Locate the cell with the specified text and output its (x, y) center coordinate. 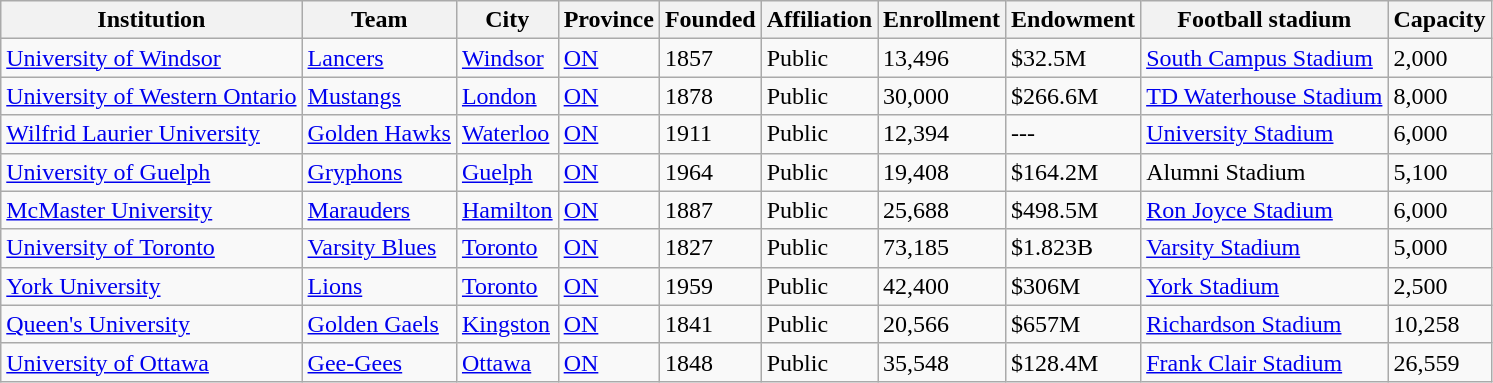
University of Toronto (152, 248)
2,500 (1440, 286)
$657M (1074, 324)
1911 (710, 134)
Football stadium (1264, 20)
$306M (1074, 286)
Capacity (1440, 20)
30,000 (942, 96)
Affiliation (819, 20)
13,496 (942, 58)
35,548 (942, 362)
Lancers (379, 58)
$498.5M (1074, 210)
South Campus Stadium (1264, 58)
8,000 (1440, 96)
Lions (379, 286)
Hamilton (507, 210)
Golden Hawks (379, 134)
Wilfrid Laurier University (152, 134)
Institution (152, 20)
73,185 (942, 248)
1878 (710, 96)
University of Guelph (152, 172)
$128.4M (1074, 362)
$32.5M (1074, 58)
Province (608, 20)
TD Waterhouse Stadium (1264, 96)
Golden Gaels (379, 324)
20,566 (942, 324)
London (507, 96)
10,258 (1440, 324)
York Stadium (1264, 286)
McMaster University (152, 210)
Windsor (507, 58)
5,000 (1440, 248)
Ron Joyce Stadium (1264, 210)
25,688 (942, 210)
1964 (710, 172)
Ottawa (507, 362)
12,394 (942, 134)
Founded (710, 20)
Guelph (507, 172)
Queen's University (152, 324)
Marauders (379, 210)
$1.823B (1074, 248)
Gee-Gees (379, 362)
City (507, 20)
42,400 (942, 286)
York University (152, 286)
University of Western Ontario (152, 96)
$164.2M (1074, 172)
26,559 (1440, 362)
19,408 (942, 172)
1887 (710, 210)
Endowment (1074, 20)
Frank Clair Stadium (1264, 362)
University of Windsor (152, 58)
Kingston (507, 324)
1827 (710, 248)
1857 (710, 58)
Mustangs (379, 96)
$266.6M (1074, 96)
Varsity Stadium (1264, 248)
1959 (710, 286)
Varsity Blues (379, 248)
1848 (710, 362)
Gryphons (379, 172)
Team (379, 20)
5,100 (1440, 172)
Richardson Stadium (1264, 324)
1841 (710, 324)
University of Ottawa (152, 362)
Enrollment (942, 20)
Waterloo (507, 134)
University Stadium (1264, 134)
--- (1074, 134)
Alumni Stadium (1264, 172)
2,000 (1440, 58)
